Determine the (x, y) coordinate at the center of the cell enclosing the given text.  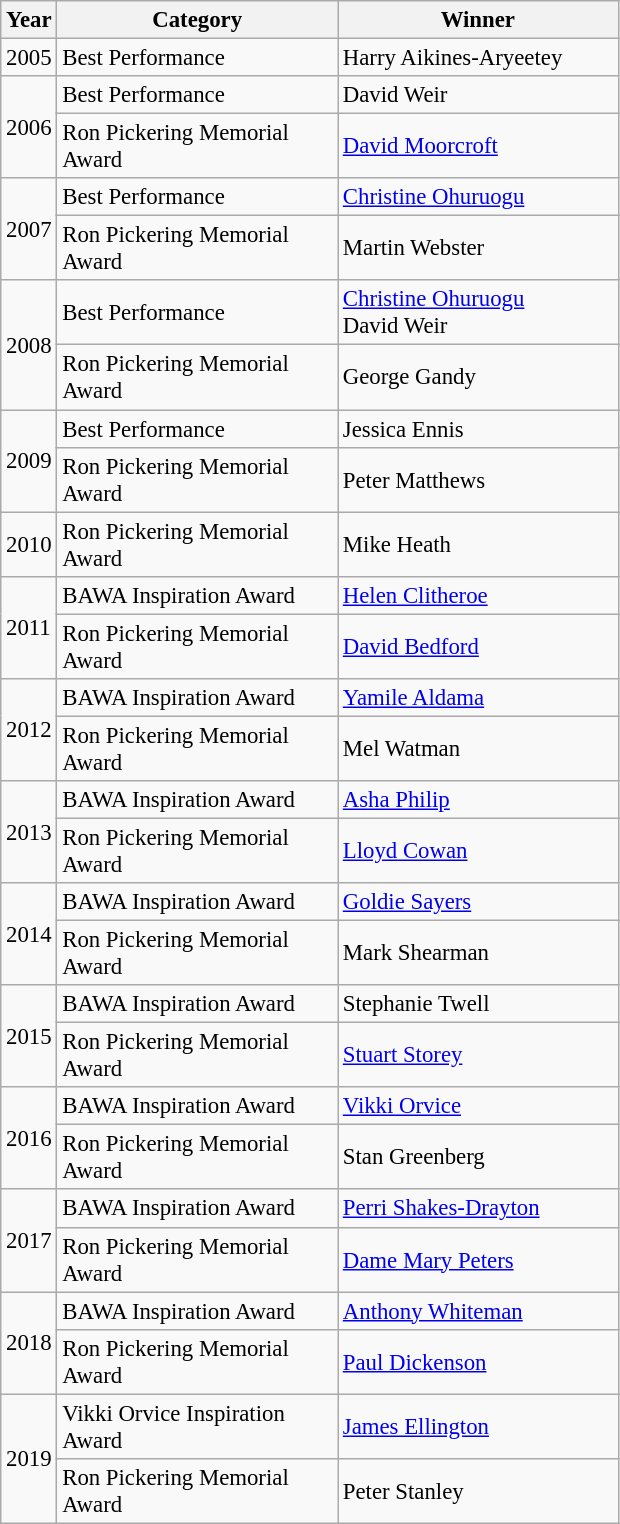
James Ellington (478, 1426)
2005 (29, 58)
2014 (29, 934)
Mark Shearman (478, 954)
Stan Greenberg (478, 1158)
Perri Shakes-Drayton (478, 1209)
Asha Philip (478, 800)
Mike Heath (478, 544)
Mel Watman (478, 748)
David Moorcroft (478, 146)
2009 (29, 461)
Paul Dickenson (478, 1362)
Goldie Sayers (478, 902)
Anthony Whiteman (478, 1311)
Martin Webster (478, 248)
2015 (29, 1036)
Christine Ohuruogu (478, 197)
Year (29, 20)
Lloyd Cowan (478, 850)
Peter Stanley (478, 1492)
2013 (29, 832)
2007 (29, 229)
Category (198, 20)
Harry Aikines-Aryeetey (478, 58)
2006 (29, 127)
Vikki Orvice Inspiration Award (198, 1426)
2016 (29, 1138)
2008 (29, 344)
Winner (478, 20)
David Bedford (478, 646)
2019 (29, 1458)
Peter Matthews (478, 480)
2010 (29, 544)
Dame Mary Peters (478, 1260)
2012 (29, 730)
Jessica Ennis (478, 429)
Stuart Storey (478, 1056)
2018 (29, 1343)
2017 (29, 1241)
Stephanie Twell (478, 1004)
David Weir (478, 95)
Vikki Orvice (478, 1106)
Yamile Aldama (478, 698)
Helen Clitheroe (478, 595)
Christine OhuruoguDavid Weir (478, 312)
2011 (29, 627)
George Gandy (478, 378)
